Identify which cell holds the provided text, then report its [x, y] central coordinate. 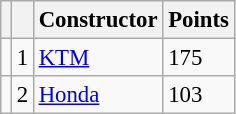
Constructor [98, 20]
103 [198, 95]
2 [22, 95]
KTM [98, 58]
175 [198, 58]
Points [198, 20]
Honda [98, 95]
1 [22, 58]
